Provide the [x, y] coordinate of the cell's center where the given text is located.  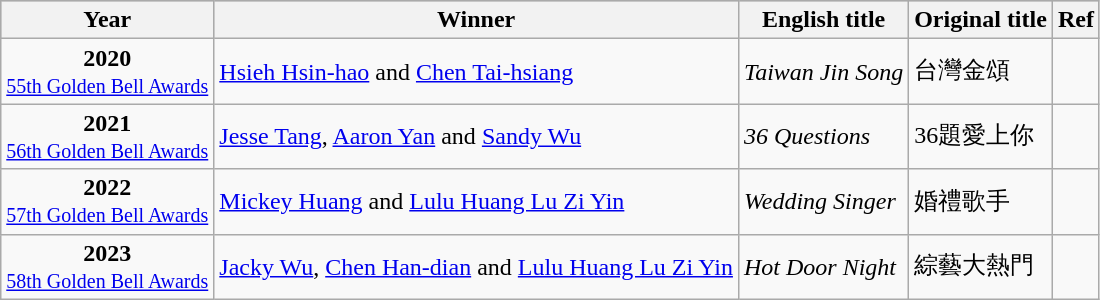
36題愛上你 [981, 136]
2020 55th Golden Bell Awards [108, 72]
Taiwan Jin Song [823, 72]
2023 58th Golden Bell Awards [108, 266]
Wedding Singer [823, 202]
Winner [476, 20]
English title [823, 20]
Original title [981, 20]
Jesse Tang, Aaron Yan and Sandy Wu [476, 136]
台灣金頌 [981, 72]
Hsieh Hsin-hao and Chen Tai-hsiang [476, 72]
Mickey Huang and Lulu Huang Lu Zi Yin [476, 202]
2021 56th Golden Bell Awards [108, 136]
36 Questions [823, 136]
婚禮歌手 [981, 202]
Jacky Wu, Chen Han-dian and Lulu Huang Lu Zi Yin [476, 266]
Year [108, 20]
綜藝大熱門 [981, 266]
2022 57th Golden Bell Awards [108, 202]
Hot Door Night [823, 266]
Ref [1076, 20]
